Search for the cell housing the specified text and yield its [x, y] center coordinate. 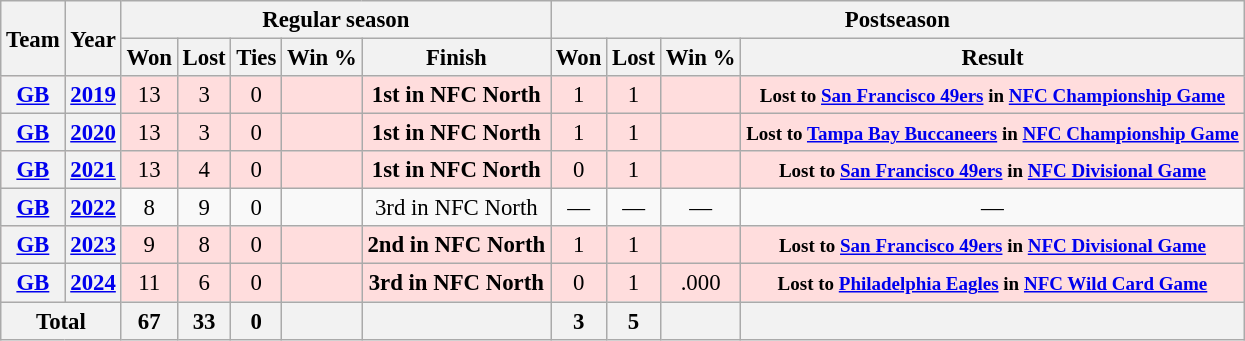
2024 [93, 283]
.000 [700, 283]
2023 [93, 245]
2nd in NFC North [456, 245]
Lost to San Francisco 49ers in NFC Championship Game [992, 95]
67 [149, 321]
2022 [93, 208]
6 [204, 283]
Result [992, 58]
Regular season [336, 20]
Lost to Philadelphia Eagles in NFC Wild Card Game [992, 283]
5 [634, 321]
11 [149, 283]
Lost to Tampa Bay Buccaneers in NFC Championship Game [992, 133]
2020 [93, 133]
Year [93, 38]
4 [204, 170]
Finish [456, 58]
2021 [93, 170]
2019 [93, 95]
33 [204, 321]
Total [61, 321]
Ties [256, 58]
Team [33, 38]
Postseason [898, 20]
